Search for the cell housing the specified text and yield its [x, y] center coordinate. 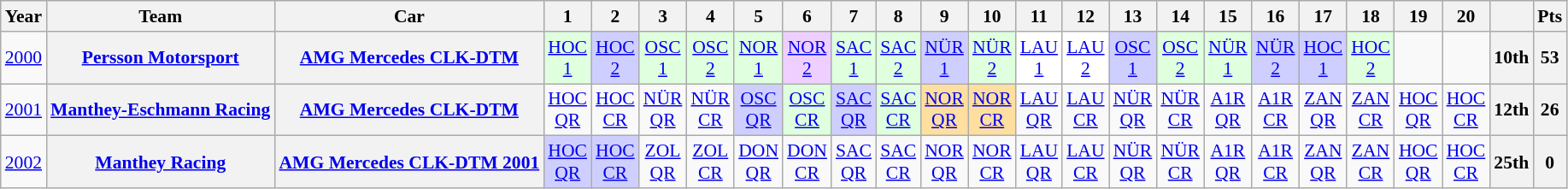
OSCCR [807, 109]
2002 [24, 162]
18 [1371, 16]
Manthey Racing [161, 162]
ZOLCR [710, 162]
7 [854, 16]
5 [759, 16]
Pts [1550, 16]
Persson Motorsport [161, 58]
9 [944, 16]
13 [1133, 16]
Car [408, 16]
DONCR [807, 162]
AMG Mercedes CLK-DTM 2001 [408, 162]
SAC1 [854, 58]
Year [24, 16]
12th [1511, 109]
17 [1323, 16]
2001 [24, 109]
SAC2 [898, 58]
3 [663, 16]
ZOLQR [663, 162]
19 [1418, 16]
LAU2 [1085, 58]
DONQR [759, 162]
8 [898, 16]
14 [1180, 16]
10th [1511, 58]
NOR2 [807, 58]
2 [615, 16]
1 [567, 16]
11 [1039, 16]
0 [1550, 162]
25th [1511, 162]
16 [1276, 16]
Manthey-Eschmann Racing [161, 109]
6 [807, 16]
NOR1 [759, 58]
53 [1550, 58]
2000 [24, 58]
12 [1085, 16]
OSCQR [759, 109]
LAU1 [1039, 58]
15 [1228, 16]
20 [1466, 16]
4 [710, 16]
10 [992, 16]
Team [161, 16]
26 [1550, 109]
